Detect which cell encompasses the target text, then output its [X, Y] center coordinate. 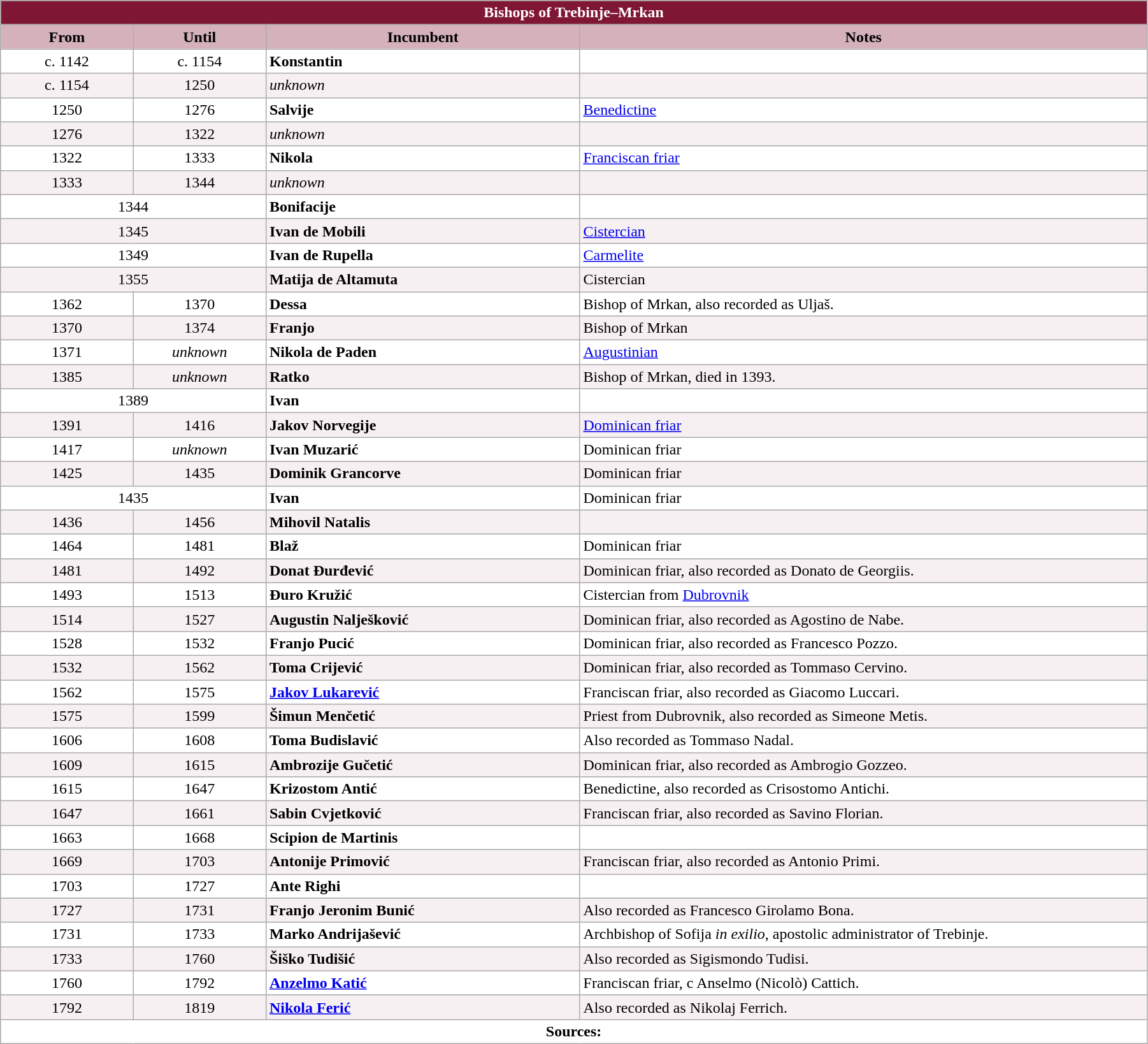
Toma Budislavić [423, 741]
Jakov Lukarević [423, 692]
Benedictine, also recorded as Crisostomo Antichi. [863, 789]
Dominican friar, also recorded as Tommaso Cervino. [863, 667]
Franjo [423, 328]
Sources: [574, 1031]
Ivan Muzarić [423, 449]
1606 [67, 741]
1425 [67, 474]
Incumbent [423, 37]
1492 [199, 570]
Also recorded as Francesco Girolamo Bona. [863, 910]
Donat Đurđević [423, 570]
Matija de Altamuta [423, 279]
1417 [67, 449]
Šimun Menčetić [423, 716]
1464 [67, 546]
Augustin Nalješković [423, 619]
1609 [67, 765]
From [67, 37]
Mihovil Natalis [423, 522]
Dominican friar, also recorded as Agostino de Nabe. [863, 619]
Dominican friar, also recorded as Ambrogio Gozzeo. [863, 765]
Dominican friar, also recorded as Francesco Pozzo. [863, 643]
Augustinian [863, 352]
c. 1142 [67, 61]
Franciscan friar, also recorded as Antonio Primi. [863, 862]
Dominik Grancorve [423, 474]
Also recorded as Sigismondo Tudisi. [863, 959]
1456 [199, 522]
Franciscan friar [863, 158]
1608 [199, 741]
1345 [134, 231]
1514 [67, 619]
1669 [67, 862]
1349 [134, 255]
Šiško Tudišić [423, 959]
1391 [67, 425]
Franjo Pucić [423, 643]
Franciscan friar, also recorded as Savino Florian. [863, 813]
1385 [67, 377]
Bishop of Mrkan, died in 1393. [863, 377]
Dominican friar, also recorded as Donato de Georgiis. [863, 570]
Nikola Ferić [423, 1007]
1528 [67, 643]
Bishops of Trebinje–Mrkan [574, 13]
Also recorded as Tommaso Nadal. [863, 741]
Ratko [423, 377]
Sabin Cvjetković [423, 813]
1371 [67, 352]
Franjo Jeronim Bunić [423, 910]
Konstantin [423, 61]
Archbishop of Sofija in exilio, apostolic administrator of Trebinje. [863, 934]
1389 [134, 401]
Franciscan friar, also recorded as Giacomo Luccari. [863, 692]
Priest from Dubrovnik, also recorded as Simeone Metis. [863, 716]
1819 [199, 1007]
Also recorded as Nikolaj Ferrich. [863, 1007]
Scipion de Martinis [423, 837]
Notes [863, 37]
Blaž [423, 546]
Ivan de Mobili [423, 231]
1493 [67, 595]
Krizostom Antić [423, 789]
Cistercian from Dubrovnik [863, 595]
1355 [134, 279]
Dessa [423, 304]
1663 [67, 837]
1599 [199, 716]
Bishop of Mrkan [863, 328]
Ante Righi [423, 886]
Bishop of Mrkan, also recorded as Uljaš. [863, 304]
Đuro Kružić [423, 595]
1362 [67, 304]
Toma Crijević [423, 667]
1527 [199, 619]
Salvije [423, 110]
Jakov Norvegije [423, 425]
1416 [199, 425]
Benedictine [863, 110]
1436 [67, 522]
1668 [199, 837]
1513 [199, 595]
Ambrozije Gučetić [423, 765]
Bonifacije [423, 207]
Anzelmo Katić [423, 983]
Franciscan friar, c Anselmo (Nicolò) Cattich. [863, 983]
Ivan de Rupella [423, 255]
Nikola de Paden [423, 352]
Antonije Primović [423, 862]
1374 [199, 328]
Marko Andrijašević [423, 934]
Carmelite [863, 255]
1661 [199, 813]
Nikola [423, 158]
Until [199, 37]
